Scan for the cell matching the given text and deliver its (X, Y) coordinate at center. 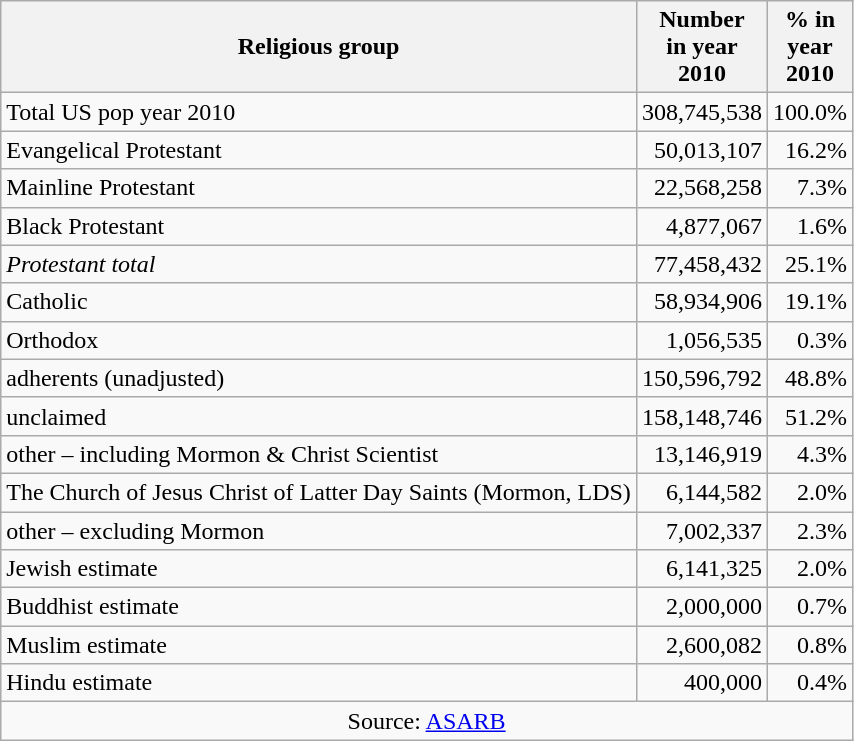
50,013,107 (702, 150)
Muslim estimate (319, 645)
Protestant total (319, 264)
1.6% (810, 226)
4,877,067 (702, 226)
unclaimed (319, 416)
1,056,535 (702, 340)
77,458,432 (702, 264)
0.4% (810, 683)
2,600,082 (702, 645)
Jewish estimate (319, 569)
58,934,906 (702, 302)
16.2% (810, 150)
19.1% (810, 302)
adherents (unadjusted) (319, 378)
308,745,538 (702, 112)
0.8% (810, 645)
Source: ASARB (427, 721)
7.3% (810, 188)
% inyear2010 (810, 47)
22,568,258 (702, 188)
2,000,000 (702, 607)
0.3% (810, 340)
6,144,582 (702, 492)
0.7% (810, 607)
13,146,919 (702, 454)
The Church of Jesus Christ of Latter Day Saints (Mormon, LDS) (319, 492)
Black Protestant (319, 226)
158,148,746 (702, 416)
Numberin year2010 (702, 47)
51.2% (810, 416)
400,000 (702, 683)
Religious group (319, 47)
Buddhist estimate (319, 607)
Evangelical Protestant (319, 150)
other – excluding Mormon (319, 531)
7,002,337 (702, 531)
6,141,325 (702, 569)
other – including Mormon & Christ Scientist (319, 454)
Hindu estimate (319, 683)
100.0% (810, 112)
Total US pop year 2010 (319, 112)
Catholic (319, 302)
48.8% (810, 378)
Orthodox (319, 340)
25.1% (810, 264)
2.3% (810, 531)
Mainline Protestant (319, 188)
4.3% (810, 454)
150,596,792 (702, 378)
